Identify which cell holds the provided text, then report its (X, Y) central coordinate. 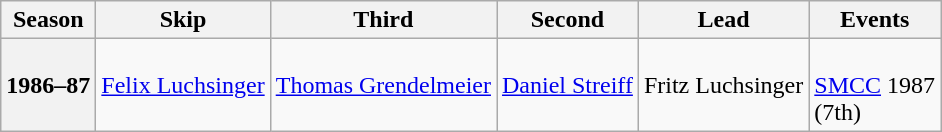
Second (567, 20)
Fritz Luchsinger (723, 85)
Felix Luchsinger (183, 85)
Third (383, 20)
SMCC 1987 (7th) (875, 85)
Daniel Streiff (567, 85)
Thomas Grendelmeier (383, 85)
Skip (183, 20)
Events (875, 20)
Lead (723, 20)
Season (48, 20)
1986–87 (48, 85)
